Search for the cell housing the specified text and yield its [x, y] center coordinate. 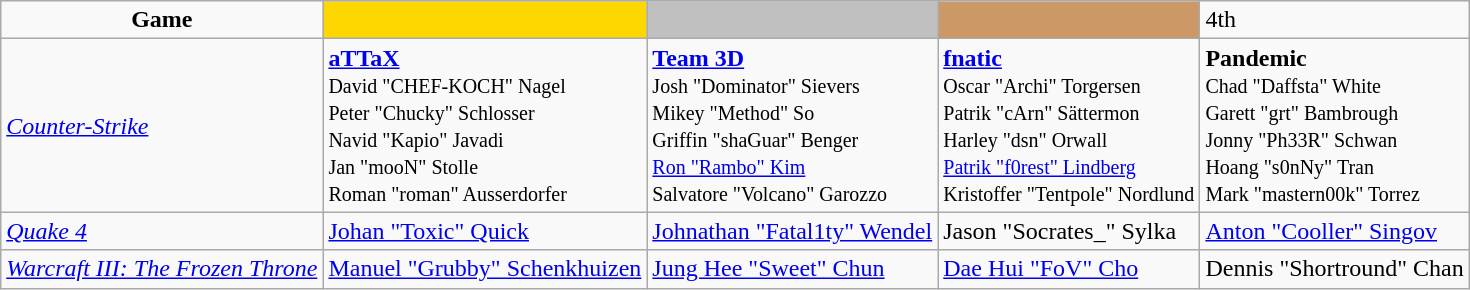
Quake 4 [162, 231]
Johnathan "Fatal1ty" Wendel [792, 231]
Anton "Cooller" Singov [1334, 231]
fnatic Oscar "Archi" Torgersen Patrik "cArn" Sättermon Harley "dsn" Orwall Patrik "f0rest" Lindberg Kristoffer "Tentpole" Nordlund [1069, 126]
Jason "Socrates_" Sylka [1069, 231]
Jung Hee "Sweet" Chun [792, 269]
aTTaX David "CHEF-KOCH" Nagel Peter "Chucky" Schlosser Navid "Kapio" Javadi Jan "mooN" Stolle Roman "roman" Ausserdorfer [485, 126]
Dennis "Shortround" Chan [1334, 269]
Counter-Strike [162, 126]
Game [162, 20]
Dae Hui "FoV" Cho [1069, 269]
Pandemic Chad "Daffsta" White Garett "grt" Bambrough Jonny "Ph33R" Schwan Hoang "s0nNy" Tran Mark "mastern00k" Torrez [1334, 126]
Warcraft III: The Frozen Throne [162, 269]
Manuel "Grubby" Schenkhuizen [485, 269]
Johan "Toxic" Quick [485, 231]
Team 3D Josh "Dominator" Sievers Mikey "Method" So Griffin "shaGuar" Benger Ron "Rambo" Kim Salvatore "Volcano" Garozzo [792, 126]
4th [1334, 20]
